Determine the [X, Y] coordinate at the center of the cell enclosing the given text.  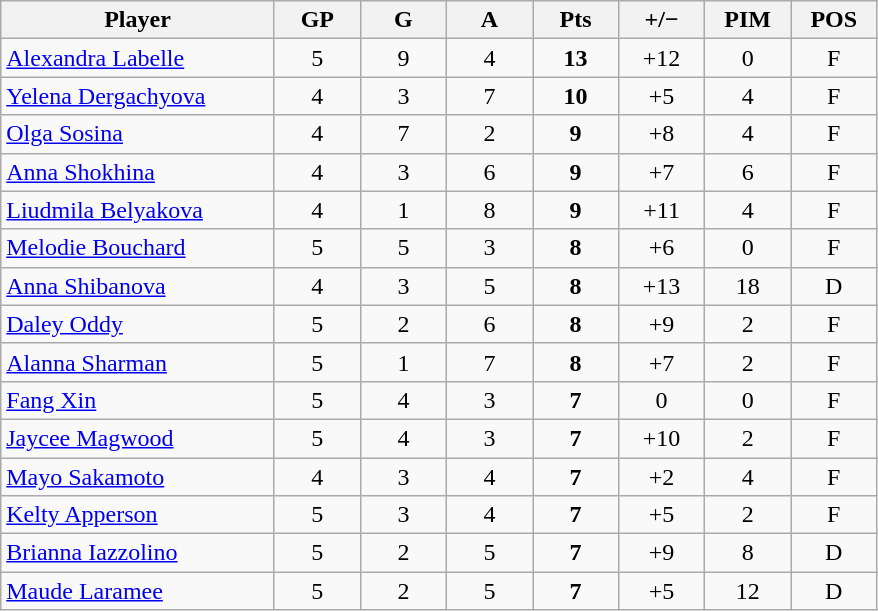
+13 [662, 286]
+8 [662, 134]
Jaycee Magwood [138, 438]
Brianna Iazzolino [138, 553]
+10 [662, 438]
+/− [662, 20]
+6 [662, 248]
Mayo Sakamoto [138, 477]
Alexandra Labelle [138, 58]
Kelty Apperson [138, 515]
Anna Shibanova [138, 286]
Alanna Sharman [138, 362]
Pts [575, 20]
Fang Xin [138, 400]
POS [834, 20]
10 [575, 96]
GP [317, 20]
12 [748, 591]
Daley Oddy [138, 324]
+12 [662, 58]
Melodie Bouchard [138, 248]
Maude Laramee [138, 591]
Liudmila Belyakova [138, 210]
Anna Shokhina [138, 172]
Yelena Dergachyova [138, 96]
13 [575, 58]
PIM [748, 20]
+11 [662, 210]
+2 [662, 477]
18 [748, 286]
A [489, 20]
G [403, 20]
Olga Sosina [138, 134]
Player [138, 20]
